Extract the (X, Y) coordinate from the center of the cell holding the provided text.  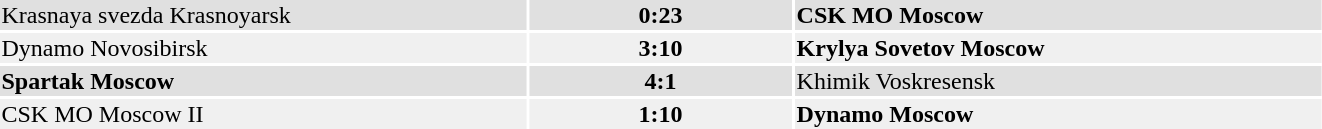
Dynamo Novosibirsk (263, 48)
CSK MO Moscow II (263, 114)
0:23 (660, 15)
1:10 (660, 114)
Khimik Voskresensk (1058, 81)
4:1 (660, 81)
Krasnaya svezda Krasnoyarsk (263, 15)
Krylya Sovetov Moscow (1058, 48)
3:10 (660, 48)
CSK MO Moscow (1058, 15)
Dynamo Moscow (1058, 114)
Spartak Moscow (263, 81)
